Scan for the cell matching the given text and deliver its (X, Y) coordinate at center. 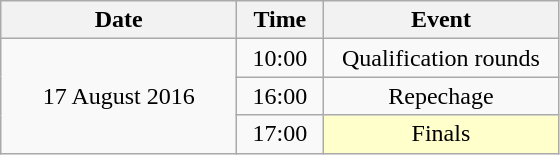
17 August 2016 (119, 96)
Event (441, 20)
Qualification rounds (441, 58)
16:00 (280, 96)
10:00 (280, 58)
Date (119, 20)
Time (280, 20)
Finals (441, 134)
17:00 (280, 134)
Repechage (441, 96)
